Return the [x, y] coordinate for the center point of the cell that contains the specified text.  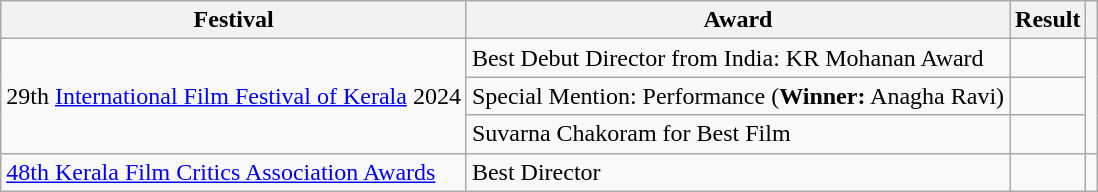
Festival [234, 20]
Suvarna Chakoram for Best Film [738, 134]
Award [738, 20]
Best Director [738, 172]
48th Kerala Film Critics Association Awards [234, 172]
29th International Film Festival of Kerala 2024 [234, 96]
Special Mention: Performance (Winner: Anagha Ravi) [738, 96]
Result [1048, 20]
Best Debut Director from India: KR Mohanan Award [738, 58]
